Return (X, Y) of the center of cell containing provided text 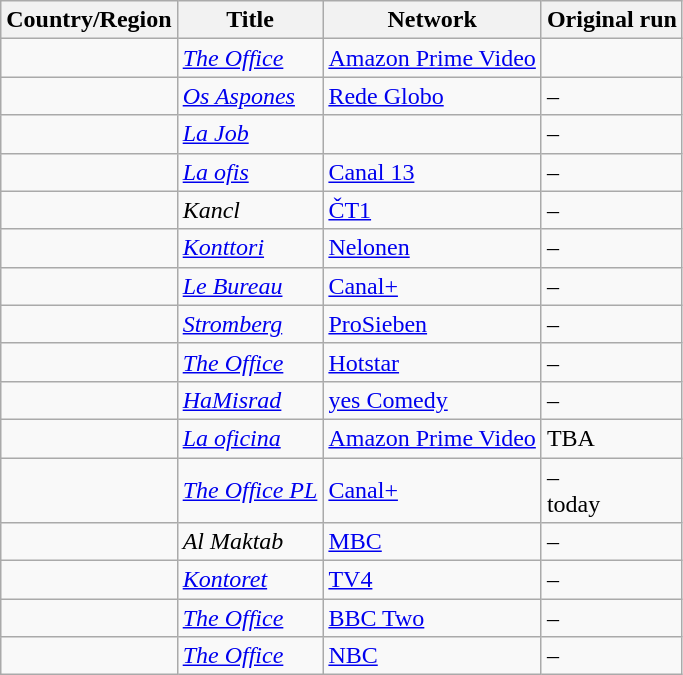
La Job (250, 134)
BBC Two (432, 618)
Le Bureau (250, 286)
Network (432, 20)
Kancl (250, 210)
Konttori (250, 248)
TV4 (432, 580)
Os Aspones (250, 96)
Canal 13 (432, 172)
Title (250, 20)
Kontoret (250, 580)
yes Comedy (432, 400)
TBA (612, 438)
– today (612, 490)
La oficina (250, 438)
Stromberg (250, 324)
The Office PL (250, 490)
NBC (432, 656)
Hotstar (432, 362)
ČT1 (432, 210)
ProSieben (432, 324)
HaMisrad (250, 400)
MBC (432, 542)
Rede Globo (432, 96)
Al Maktab (250, 542)
La ofis (250, 172)
Original run (612, 20)
Country/Region (89, 20)
Nelonen (432, 248)
